From the cell containing the given text, extract its center point as (X, Y) coordinate. 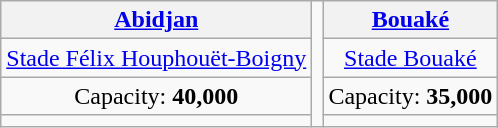
Stade Bouaké (410, 58)
Stade Félix Houphouët-Boigny (156, 58)
Bouaké (410, 20)
Capacity: 40,000 (156, 96)
Capacity: 35,000 (410, 96)
Abidjan (156, 20)
